Pinpoint the cell where the given text exists, returning its [x, y] midpoint coordinate. 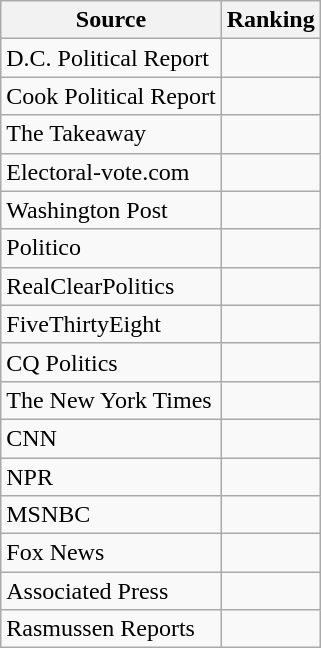
The Takeaway [111, 134]
MSNBC [111, 515]
Associated Press [111, 591]
Washington Post [111, 210]
Source [111, 20]
Electoral-vote.com [111, 172]
FiveThirtyEight [111, 324]
Fox News [111, 553]
CQ Politics [111, 362]
The New York Times [111, 400]
Cook Political Report [111, 96]
RealClearPolitics [111, 286]
NPR [111, 477]
Politico [111, 248]
Ranking [270, 20]
CNN [111, 438]
D.C. Political Report [111, 58]
Rasmussen Reports [111, 629]
